Locate the cell with the specified text and output its [x, y] center coordinate. 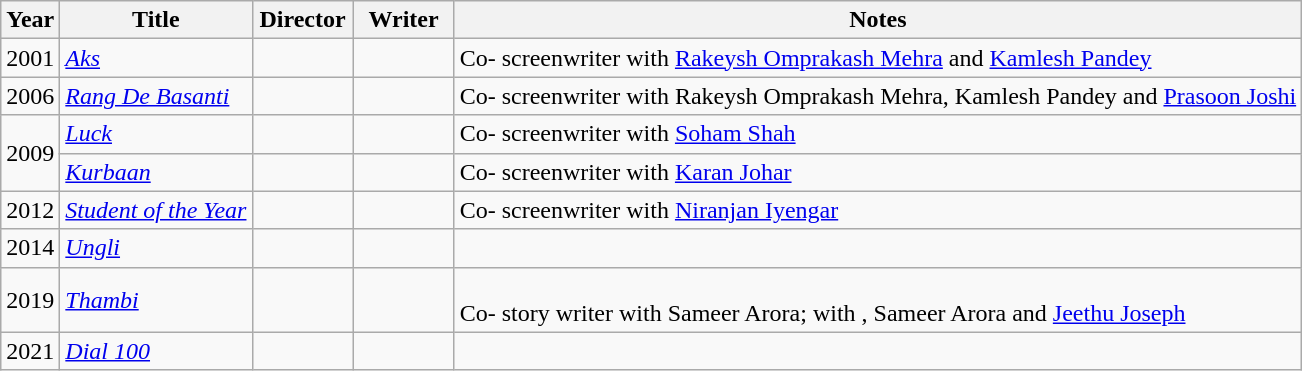
2012 [30, 210]
Title [156, 20]
Co- screenwriter with Rakeysh Omprakash Mehra, Kamlesh Pandey and Prasoon Joshi [878, 96]
Dial 100 [156, 351]
Rang De Basanti [156, 96]
Student of the Year [156, 210]
Notes [878, 20]
2006 [30, 96]
Co- screenwriter with Soham Shah [878, 134]
Aks [156, 58]
Co- screenwriter with Karan Johar [878, 172]
2001 [30, 58]
2019 [30, 300]
Co- screenwriter with Rakeysh Omprakash Mehra and Kamlesh Pandey [878, 58]
2009 [30, 153]
Year [30, 20]
Co- story writer with Sameer Arora; with , Sameer Arora and Jeethu Joseph [878, 300]
Co- screenwriter with Niranjan Iyengar [878, 210]
Luck [156, 134]
Thambi [156, 300]
2014 [30, 248]
Writer [404, 20]
Director [302, 20]
Ungli [156, 248]
2021 [30, 351]
Kurbaan [156, 172]
